Pinpoint the cell where the given text exists, returning its (x, y) midpoint coordinate. 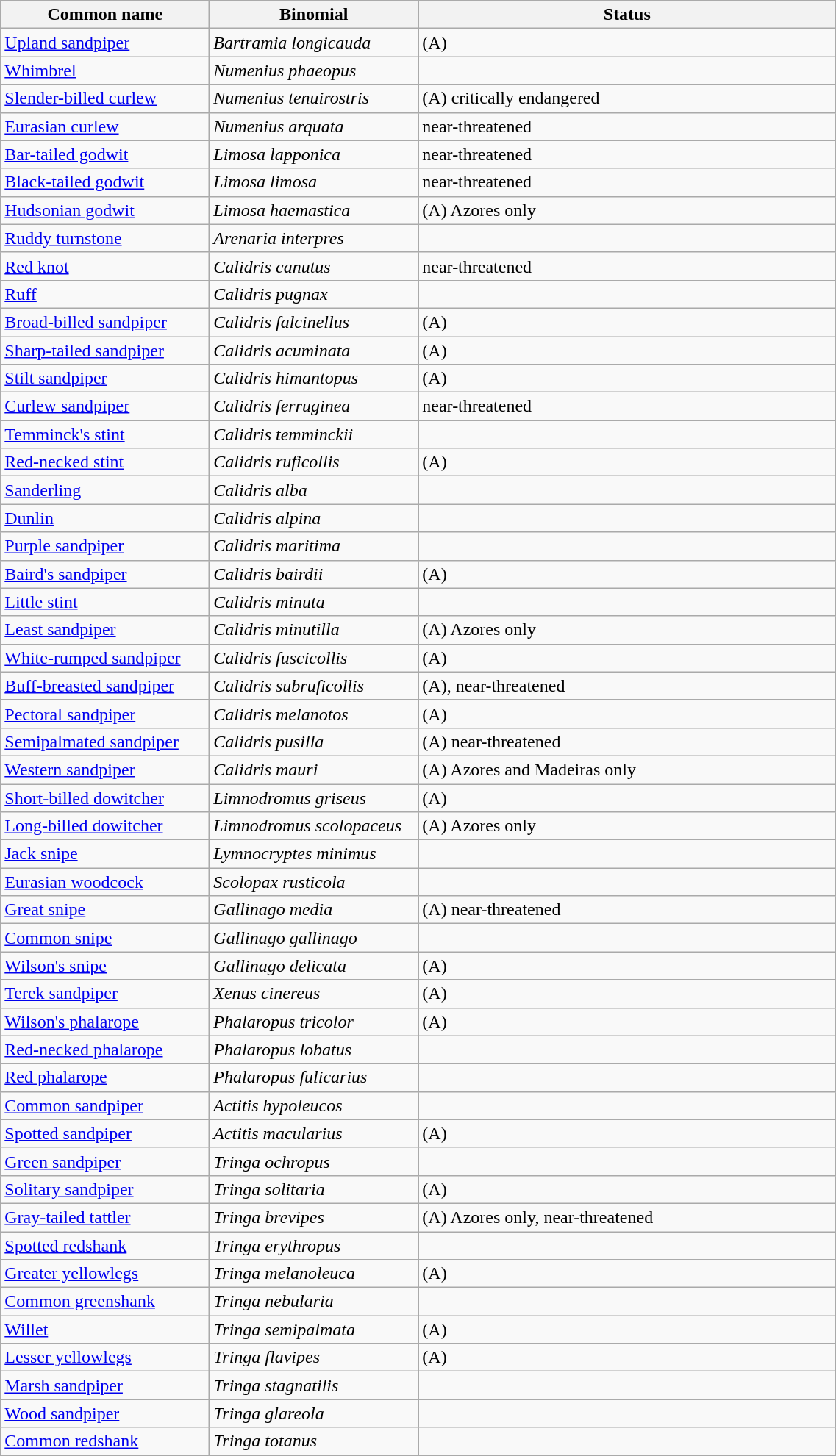
Calidris alpina (314, 518)
Calidris minutilla (314, 630)
Slender-billed curlew (105, 98)
Gallinago delicata (314, 966)
Upland sandpiper (105, 43)
Red-necked phalarope (105, 1050)
Spotted sandpiper (105, 1133)
Willet (105, 1330)
Numenius phaeopus (314, 71)
Broad-billed sandpiper (105, 322)
(A) Azores only, near-threatened (627, 1217)
Calidris subruficollis (314, 686)
Common name (105, 15)
(A), near-threatened (627, 686)
Calidris alba (314, 490)
Calidris temminckii (314, 434)
Long-billed dowitcher (105, 826)
Ruff (105, 294)
Lesser yellowlegs (105, 1358)
Gallinago media (314, 910)
Hudsonian godwit (105, 210)
Common snipe (105, 938)
Greater yellowlegs (105, 1274)
Calidris melanotos (314, 714)
Baird's sandpiper (105, 574)
Wilson's phalarope (105, 1022)
Tringa brevipes (314, 1217)
Tringa ochropus (314, 1161)
Numenius arquata (314, 126)
Numenius tenuirostris (314, 98)
Calidris minuta (314, 602)
Sharp-tailed sandpiper (105, 351)
Limosa lapponica (314, 154)
Tringa glareola (314, 1413)
Black-tailed godwit (105, 182)
Least sandpiper (105, 630)
Purple sandpiper (105, 546)
Tringa totanus (314, 1441)
Marsh sandpiper (105, 1385)
Calidris falcinellus (314, 322)
Gray-tailed tattler (105, 1217)
Calidris fuscicollis (314, 658)
Short-billed dowitcher (105, 797)
Western sandpiper (105, 770)
Temminck's stint (105, 434)
Jack snipe (105, 854)
Phalaropus fulicarius (314, 1077)
Calidris ferruginea (314, 406)
Semipalmated sandpiper (105, 742)
Eurasian curlew (105, 126)
(A) critically endangered (627, 98)
Common greenshank (105, 1302)
Gallinago gallinago (314, 938)
Calidris ruficollis (314, 462)
Tringa stagnatilis (314, 1385)
Status (627, 15)
(A) Azores and Madeiras only (627, 770)
Green sandpiper (105, 1161)
Limnodromus griseus (314, 797)
Bar-tailed godwit (105, 154)
Phalaropus tricolor (314, 1022)
Dunlin (105, 518)
Curlew sandpiper (105, 406)
Calidris bairdii (314, 574)
Bartramia longicauda (314, 43)
Tringa flavipes (314, 1358)
Actitis hypoleucos (314, 1105)
Red-necked stint (105, 462)
Calidris pusilla (314, 742)
Calidris maritima (314, 546)
Sanderling (105, 490)
Limosa haemastica (314, 210)
Terek sandpiper (105, 994)
Arenaria interpres (314, 238)
Whimbrel (105, 71)
Stilt sandpiper (105, 379)
Actitis macularius (314, 1133)
Calidris canutus (314, 266)
Tringa erythropus (314, 1246)
Great snipe (105, 910)
Wood sandpiper (105, 1413)
Ruddy turnstone (105, 238)
Wilson's snipe (105, 966)
Calidris himantopus (314, 379)
Xenus cinereus (314, 994)
Buff-breasted sandpiper (105, 686)
Calidris acuminata (314, 351)
White-rumped sandpiper (105, 658)
Calidris pugnax (314, 294)
Tringa nebularia (314, 1302)
Binomial (314, 15)
Red knot (105, 266)
Eurasian woodcock (105, 882)
Little stint (105, 602)
Limosa limosa (314, 182)
Common sandpiper (105, 1105)
Red phalarope (105, 1077)
Phalaropus lobatus (314, 1050)
Calidris mauri (314, 770)
Common redshank (105, 1441)
Tringa semipalmata (314, 1330)
Spotted redshank (105, 1246)
Solitary sandpiper (105, 1189)
Lymnocryptes minimus (314, 854)
Limnodromus scolopaceus (314, 826)
Tringa solitaria (314, 1189)
Pectoral sandpiper (105, 714)
Tringa melanoleuca (314, 1274)
Scolopax rusticola (314, 882)
